Locate the cell with the specified text and output its [X, Y] center coordinate. 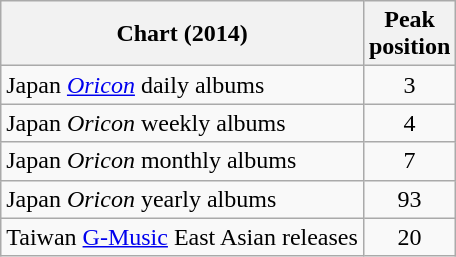
4 [409, 123]
20 [409, 237]
Japan Oricon daily albums [182, 85]
Taiwan G-Music East Asian releases [182, 237]
Peakposition [409, 34]
3 [409, 85]
Japan Oricon weekly albums [182, 123]
93 [409, 199]
7 [409, 161]
Japan Oricon yearly albums [182, 199]
Japan Oricon monthly albums [182, 161]
Chart (2014) [182, 34]
